Capture the cell that displays the provided text and extract its [x, y] central coordinate. 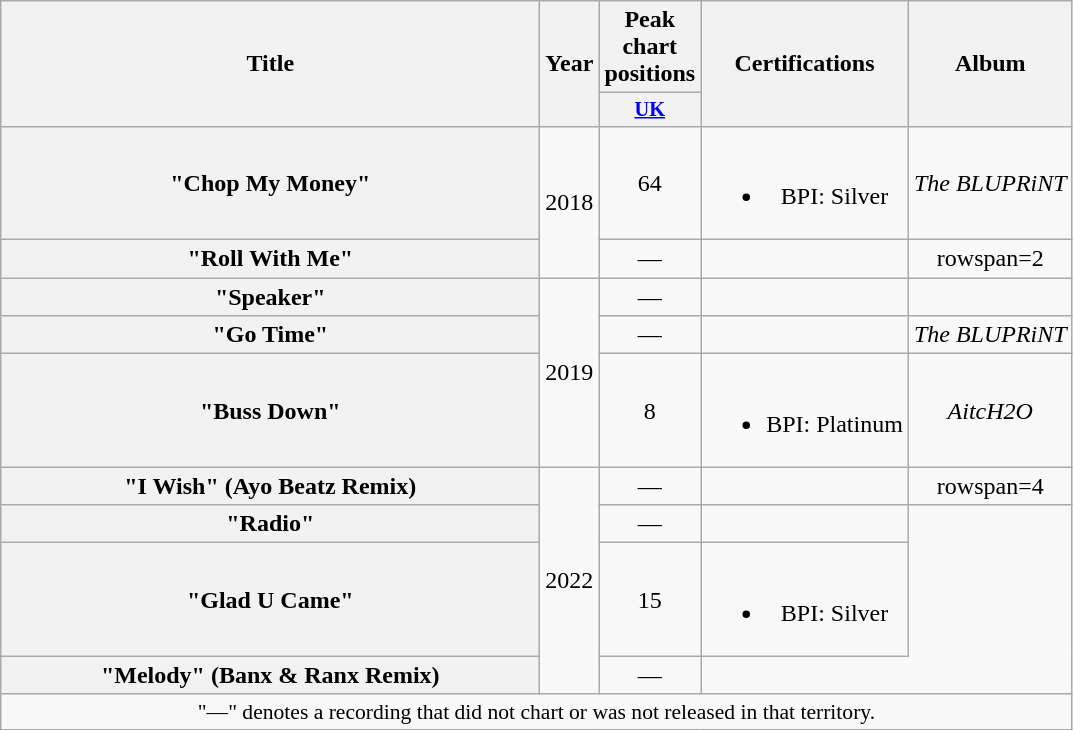
"Chop My Money" [270, 182]
Certifications [805, 64]
"Glad U Came" [270, 600]
"Radio" [270, 524]
2022 [570, 580]
UK [650, 110]
rowspan=2 [990, 259]
AitcH2O [990, 410]
15 [650, 600]
"—" denotes a recording that did not chart or was not released in that territory. [536, 712]
rowspan=4 [990, 486]
"Speaker" [270, 297]
"I Wish" (Ayo Beatz Remix) [270, 486]
Year [570, 64]
2019 [570, 372]
Peak chart positions [650, 47]
"Buss Down" [270, 410]
Title [270, 64]
Album [990, 64]
"Melody" (Banx & Ranx Remix) [270, 675]
BPI: Platinum [805, 410]
64 [650, 182]
8 [650, 410]
2018 [570, 202]
"Go Time" [270, 335]
"Roll With Me" [270, 259]
